Determine the [x, y] coordinate at the center of the cell enclosing the given text.  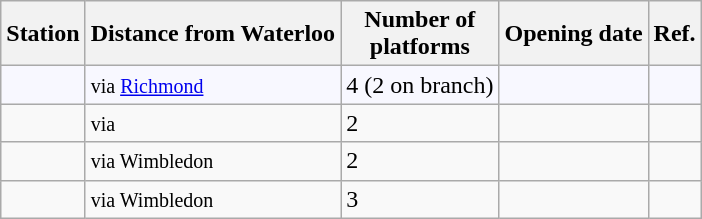
3 [420, 199]
Ref. [674, 34]
4 (2 on branch) [420, 85]
via Richmond [212, 85]
Number of platforms [420, 34]
Opening date [574, 34]
Station [43, 34]
Distance from Waterloo [212, 34]
via [212, 123]
